Search for the cell housing the specified text and yield its (x, y) center coordinate. 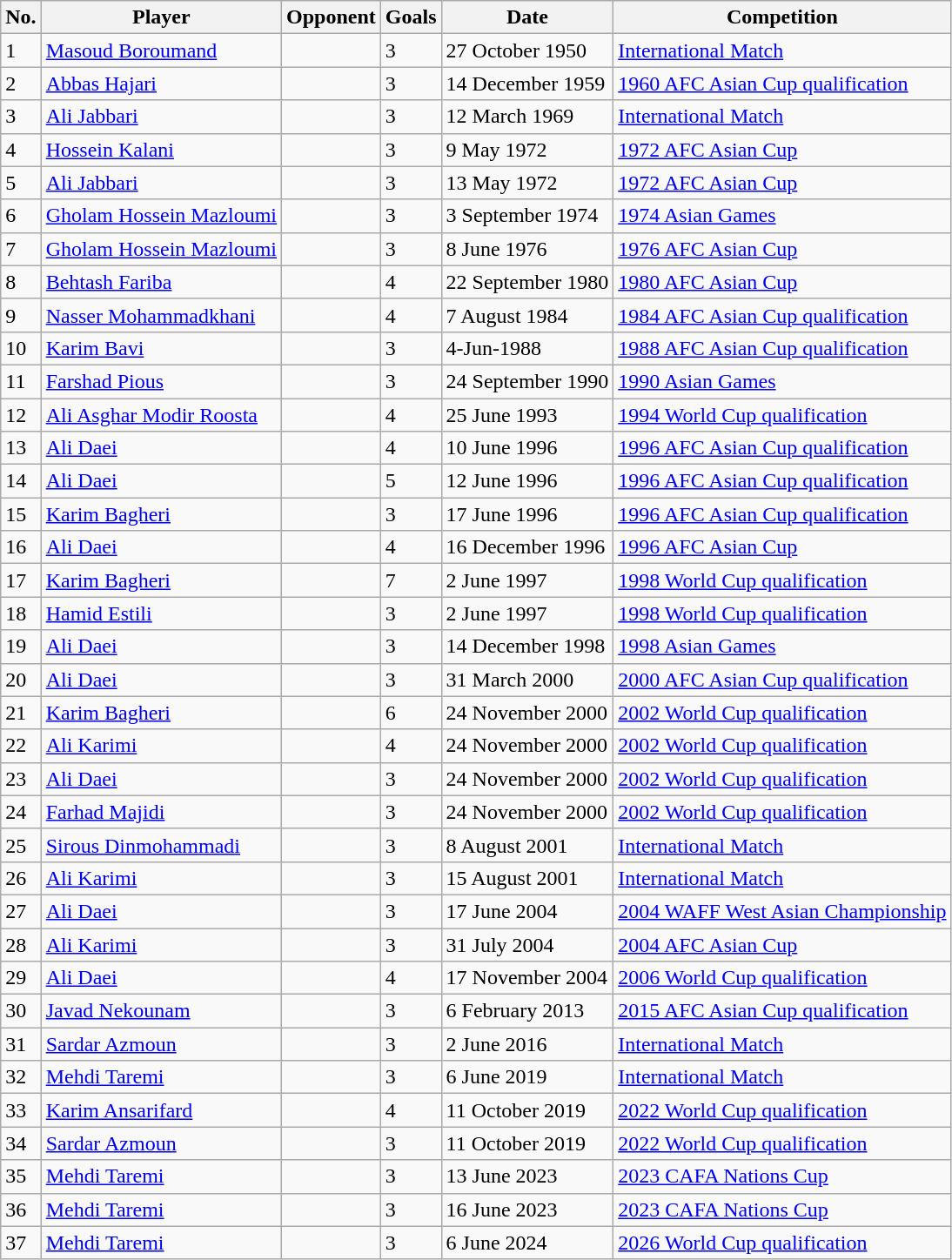
12 (21, 415)
26 (21, 878)
Farhad Majidi (161, 812)
37 (21, 1243)
2 (21, 84)
7 August 1984 (527, 315)
33 (21, 1110)
24 September 1990 (527, 381)
2004 WAFF West Asian Championship (782, 911)
23 (21, 779)
31 March 2000 (527, 680)
10 (21, 348)
14 (21, 481)
2000 AFC Asian Cup qualification (782, 680)
1 (21, 50)
8 (21, 282)
3 September 1974 (527, 216)
4-Jun-1988 (527, 348)
30 (21, 1011)
36 (21, 1210)
17 November 2004 (527, 978)
15 August 2001 (527, 878)
No. (21, 17)
6 June 2019 (527, 1077)
1994 World Cup qualification (782, 415)
16 June 2023 (527, 1210)
Farshad Pious (161, 381)
27 October 1950 (527, 50)
16 (21, 547)
1996 AFC Asian Cup (782, 547)
Sirous Dinmohammadi (161, 845)
25 (21, 845)
11 (21, 381)
12 March 1969 (527, 117)
1974 Asian Games (782, 216)
1976 AFC Asian Cup (782, 249)
1988 AFC Asian Cup qualification (782, 348)
Competition (782, 17)
6 June 2024 (527, 1243)
8 June 1976 (527, 249)
Goals (411, 17)
31 (21, 1044)
2004 AFC Asian Cup (782, 944)
Masoud Boroumand (161, 50)
9 May 1972 (527, 150)
2 June 2016 (527, 1044)
Ali Asghar Modir Roosta (161, 415)
13 May 1972 (527, 183)
2006 World Cup qualification (782, 978)
24 (21, 812)
25 June 1993 (527, 415)
35 (21, 1176)
14 December 1959 (527, 84)
1960 AFC Asian Cup qualification (782, 84)
21 (21, 713)
Karim Ansarifard (161, 1110)
Karim Bavi (161, 348)
13 (21, 448)
17 June 2004 (527, 911)
Player (161, 17)
13 June 2023 (527, 1176)
1984 AFC Asian Cup qualification (782, 315)
22 September 1980 (527, 282)
Opponent (332, 17)
15 (21, 514)
6 February 2013 (527, 1011)
34 (21, 1143)
2015 AFC Asian Cup qualification (782, 1011)
20 (21, 680)
22 (21, 746)
1980 AFC Asian Cup (782, 282)
14 December 1998 (527, 647)
1990 Asian Games (782, 381)
Date (527, 17)
16 December 1996 (527, 547)
29 (21, 978)
10 June 1996 (527, 448)
Javad Nekounam (161, 1011)
Hamid Estili (161, 613)
Behtash Fariba (161, 282)
19 (21, 647)
1998 Asian Games (782, 647)
17 (21, 580)
32 (21, 1077)
9 (21, 315)
12 June 1996 (527, 481)
31 July 2004 (527, 944)
17 June 1996 (527, 514)
Abbas Hajari (161, 84)
Nasser Mohammadkhani (161, 315)
Hossein Kalani (161, 150)
27 (21, 911)
8 August 2001 (527, 845)
2026 World Cup qualification (782, 1243)
18 (21, 613)
28 (21, 944)
